Return the (X, Y) coordinate for the center point of the cell that contains the specified text.  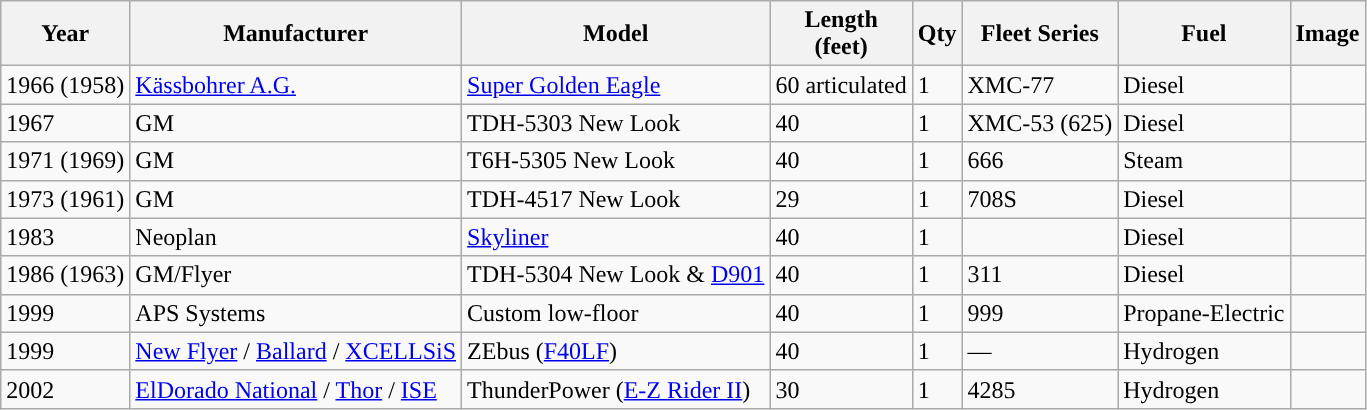
Steam (1204, 161)
1966 (1958) (66, 85)
2002 (66, 389)
Length(feet) (841, 34)
Fuel (1204, 34)
1983 (66, 237)
Skyliner (616, 237)
TDH-4517 New Look (616, 199)
30 (841, 389)
1971 (1969) (66, 161)
4285 (1040, 389)
XMC-53 (625) (1040, 123)
Kässbohrer A.G. (296, 85)
TDH-5303 New Look (616, 123)
APS Systems (296, 313)
29 (841, 199)
708S (1040, 199)
Propane-Electric (1204, 313)
60 articulated (841, 85)
666 (1040, 161)
999 (1040, 313)
ElDorado National / Thor / ISE (296, 389)
— (1040, 351)
Custom low-floor (616, 313)
Year (66, 34)
New Flyer / Ballard / XCELLSiS (296, 351)
1967 (66, 123)
Image (1328, 34)
T6H-5305 New Look (616, 161)
Super Golden Eagle (616, 85)
1986 (1963) (66, 275)
TDH-5304 New Look & D901 (616, 275)
Qty (937, 34)
ThunderPower (E-Z Rider II) (616, 389)
Neoplan (296, 237)
ZEbus (F40LF) (616, 351)
Model (616, 34)
Manufacturer (296, 34)
Fleet Series (1040, 34)
GM/Flyer (296, 275)
1973 (1961) (66, 199)
311 (1040, 275)
XMC-77 (1040, 85)
